Determine the (X, Y) coordinate at the center of the cell enclosing the given text.  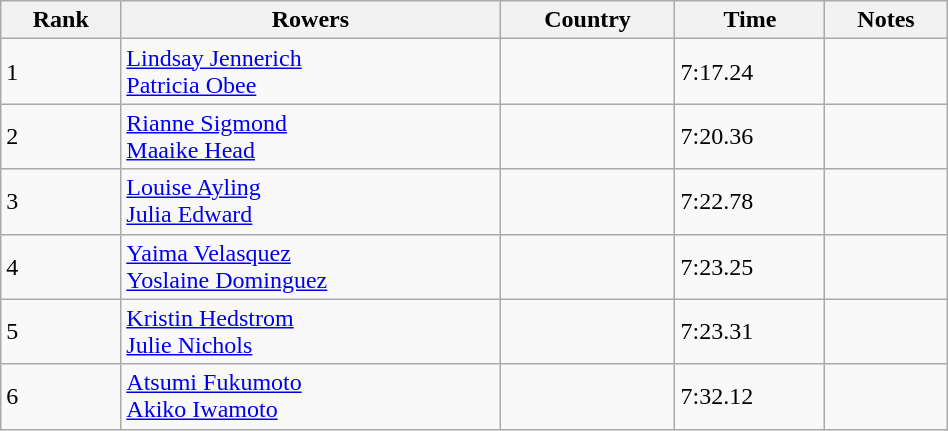
2 (61, 136)
Rianne SigmondMaaike Head (310, 136)
7:23.25 (750, 266)
7:20.36 (750, 136)
7:22.78 (750, 202)
1 (61, 72)
Rank (61, 20)
4 (61, 266)
7:17.24 (750, 72)
7:32.12 (750, 396)
Louise AylingJulia Edward (310, 202)
Country (588, 20)
Atsumi FukumotoAkiko Iwamoto (310, 396)
6 (61, 396)
Lindsay JennerichPatricia Obee (310, 72)
Yaima VelasquezYoslaine Dominguez (310, 266)
Rowers (310, 20)
Kristin HedstromJulie Nichols (310, 332)
Notes (886, 20)
Time (750, 20)
3 (61, 202)
7:23.31 (750, 332)
5 (61, 332)
